Detect which cell encompasses the target text, then output its [x, y] center coordinate. 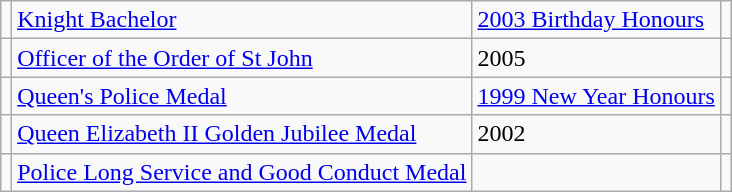
2003 Birthday Honours [596, 20]
Police Long Service and Good Conduct Medal [242, 172]
Queen Elizabeth II Golden Jubilee Medal [242, 134]
1999 New Year Honours [596, 96]
Officer of the Order of St John [242, 58]
Queen's Police Medal [242, 96]
2005 [596, 58]
Knight Bachelor [242, 20]
2002 [596, 134]
